Scan for the cell matching the given text and deliver its (X, Y) coordinate at center. 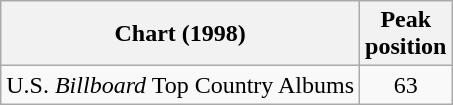
Chart (1998) (180, 34)
63 (406, 85)
U.S. Billboard Top Country Albums (180, 85)
Peakposition (406, 34)
